Pinpoint the cell where the given text exists, returning its (X, Y) midpoint coordinate. 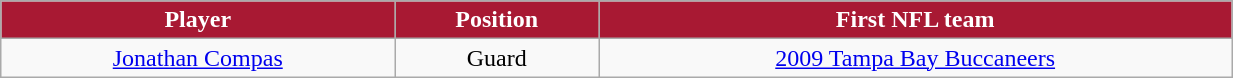
First NFL team (916, 20)
Guard (497, 58)
Player (198, 20)
Jonathan Compas (198, 58)
2009 Tampa Bay Buccaneers (916, 58)
Position (497, 20)
